Identify which cell holds the provided text, then report its (X, Y) central coordinate. 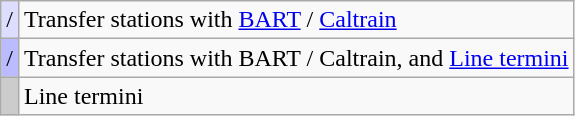
Transfer stations with BART / Caltrain (296, 20)
Line termini (296, 96)
Transfer stations with BART / Caltrain, and Line termini (296, 58)
